From the cell containing the given text, extract its center point as [X, Y] coordinate. 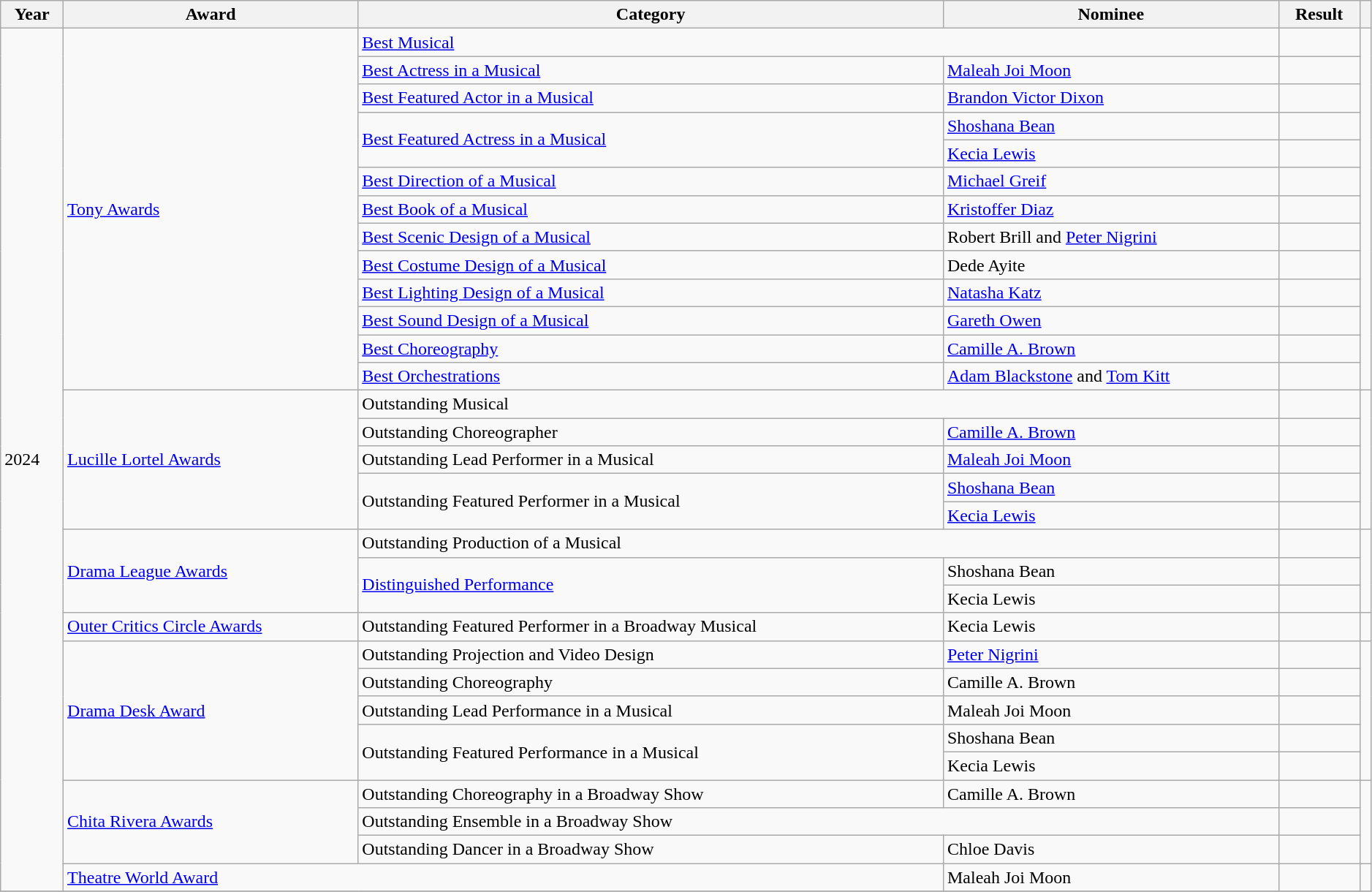
Peter Nigrini [1111, 654]
Outstanding Featured Performance in a Musical [651, 752]
Best Featured Actress in a Musical [651, 140]
Nominee [1111, 15]
2024 [32, 460]
Best Choreography [651, 349]
Tony Awards [211, 209]
Distinguished Performance [651, 585]
Best Costume Design of a Musical [651, 265]
Outstanding Featured Performer in a Musical [651, 502]
Outstanding Ensemble in a Broadway Show [819, 822]
Award [211, 15]
Gareth Owen [1111, 320]
Outstanding Musical [819, 404]
Outstanding Lead Performer in a Musical [651, 460]
Best Sound Design of a Musical [651, 320]
Outer Critics Circle Awards [211, 627]
Robert Brill and Peter Nigrini [1111, 237]
Best Actress in a Musical [651, 70]
Year [32, 15]
Outstanding Dancer in a Broadway Show [651, 850]
Best Book of a Musical [651, 209]
Drama Desk Award [211, 710]
Lucille Lortel Awards [211, 460]
Outstanding Choreography in a Broadway Show [651, 793]
Natasha Katz [1111, 292]
Outstanding Choreographer [651, 432]
Best Direction of a Musical [651, 181]
Chloe Davis [1111, 850]
Dede Ayite [1111, 265]
Drama League Awards [211, 571]
Best Orchestrations [651, 377]
Outstanding Featured Performer in a Broadway Musical [651, 627]
Kristoffer Diaz [1111, 209]
Best Lighting Design of a Musical [651, 292]
Result [1319, 15]
Best Featured Actor in a Musical [651, 98]
Brandon Victor Dixon [1111, 98]
Outstanding Choreography [651, 682]
Best Scenic Design of a Musical [651, 237]
Best Musical [819, 42]
Outstanding Production of a Musical [819, 543]
Michael Greif [1111, 181]
Outstanding Projection and Video Design [651, 654]
Category [651, 15]
Theatre World Award [504, 877]
Chita Rivera Awards [211, 821]
Outstanding Lead Performance in a Musical [651, 710]
Adam Blackstone and Tom Kitt [1111, 377]
